Pinpoint the cell where the given text exists, returning its (X, Y) midpoint coordinate. 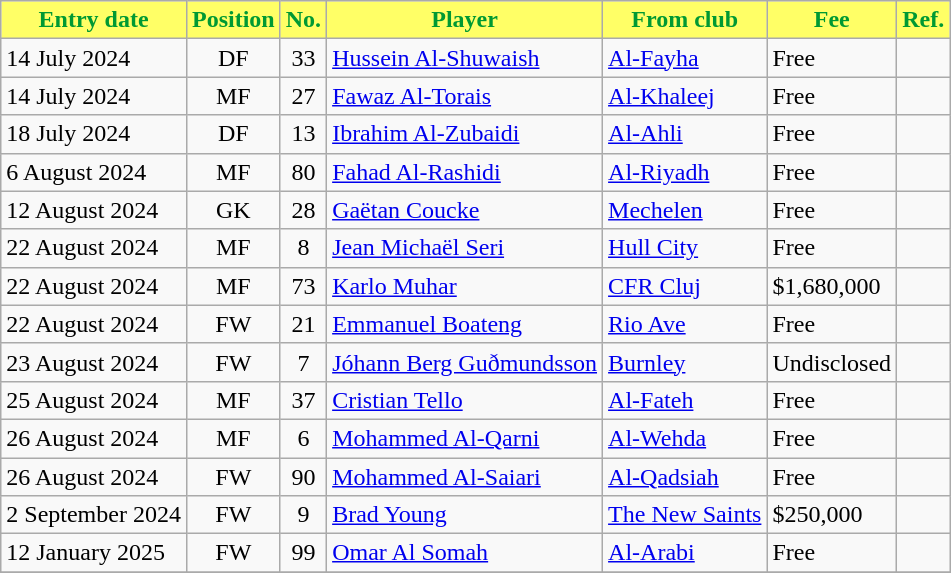
73 (303, 286)
Ibrahim Al-Zubaidi (465, 134)
18 July 2024 (94, 134)
Entry date (94, 20)
80 (303, 172)
No. (303, 20)
6 August 2024 (94, 172)
23 August 2024 (94, 362)
$250,000 (832, 515)
Fawaz Al-Torais (465, 96)
9 (303, 515)
Al-Ahli (685, 134)
GK (233, 210)
Jean Michaël Seri (465, 248)
Gaëtan Coucke (465, 210)
13 (303, 134)
99 (303, 553)
37 (303, 400)
Karlo Muhar (465, 286)
Burnley (685, 362)
Rio Ave (685, 324)
21 (303, 324)
12 January 2025 (94, 553)
2 September 2024 (94, 515)
33 (303, 58)
Al-Qadsiah (685, 477)
Al-Fayha (685, 58)
Ref. (924, 20)
Mohammed Al-Qarni (465, 438)
Al-Fateh (685, 400)
Al-Khaleej (685, 96)
$1,680,000 (832, 286)
CFR Cluj (685, 286)
Emmanuel Boateng (465, 324)
Undisclosed (832, 362)
25 August 2024 (94, 400)
Brad Young (465, 515)
Mohammed Al-Saiari (465, 477)
Al-Wehda (685, 438)
6 (303, 438)
27 (303, 96)
28 (303, 210)
The New Saints (685, 515)
Hull City (685, 248)
12 August 2024 (94, 210)
Position (233, 20)
Fee (832, 20)
Al-Riyadh (685, 172)
Fahad Al-Rashidi (465, 172)
Al-Arabi (685, 553)
Hussein Al-Shuwaish (465, 58)
From club (685, 20)
Player (465, 20)
Mechelen (685, 210)
Jóhann Berg Guðmundsson (465, 362)
Cristian Tello (465, 400)
90 (303, 477)
8 (303, 248)
Omar Al Somah (465, 553)
7 (303, 362)
